Output the (x, y) coordinate of the center of the cell containing the given text.  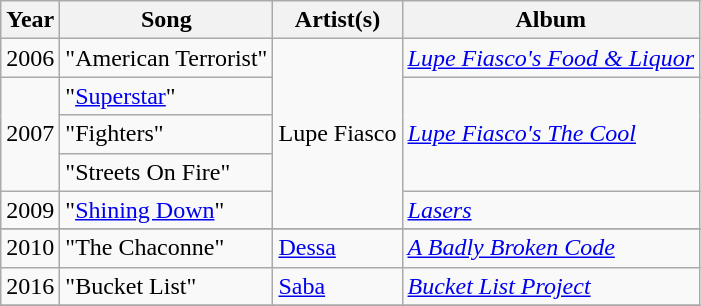
"Shining Down" (166, 210)
Album (551, 20)
2009 (30, 210)
Song (166, 20)
"American Terrorist" (166, 58)
Artist(s) (338, 20)
Dessa (338, 248)
Lupe Fiasco's Food & Liquor (551, 58)
Lasers (551, 210)
A Badly Broken Code (551, 248)
"The Chaconne" (166, 248)
"Streets On Fire" (166, 172)
"Fighters" (166, 134)
2006 (30, 58)
Bucket List Project (551, 286)
Year (30, 20)
"Bucket List" (166, 286)
Lupe Fiasco (338, 134)
Lupe Fiasco's The Cool (551, 134)
"Superstar" (166, 96)
2016 (30, 286)
Saba (338, 286)
2007 (30, 134)
2010 (30, 248)
